Find where the given text appears and provide that cell's center as [x, y] coordinate. 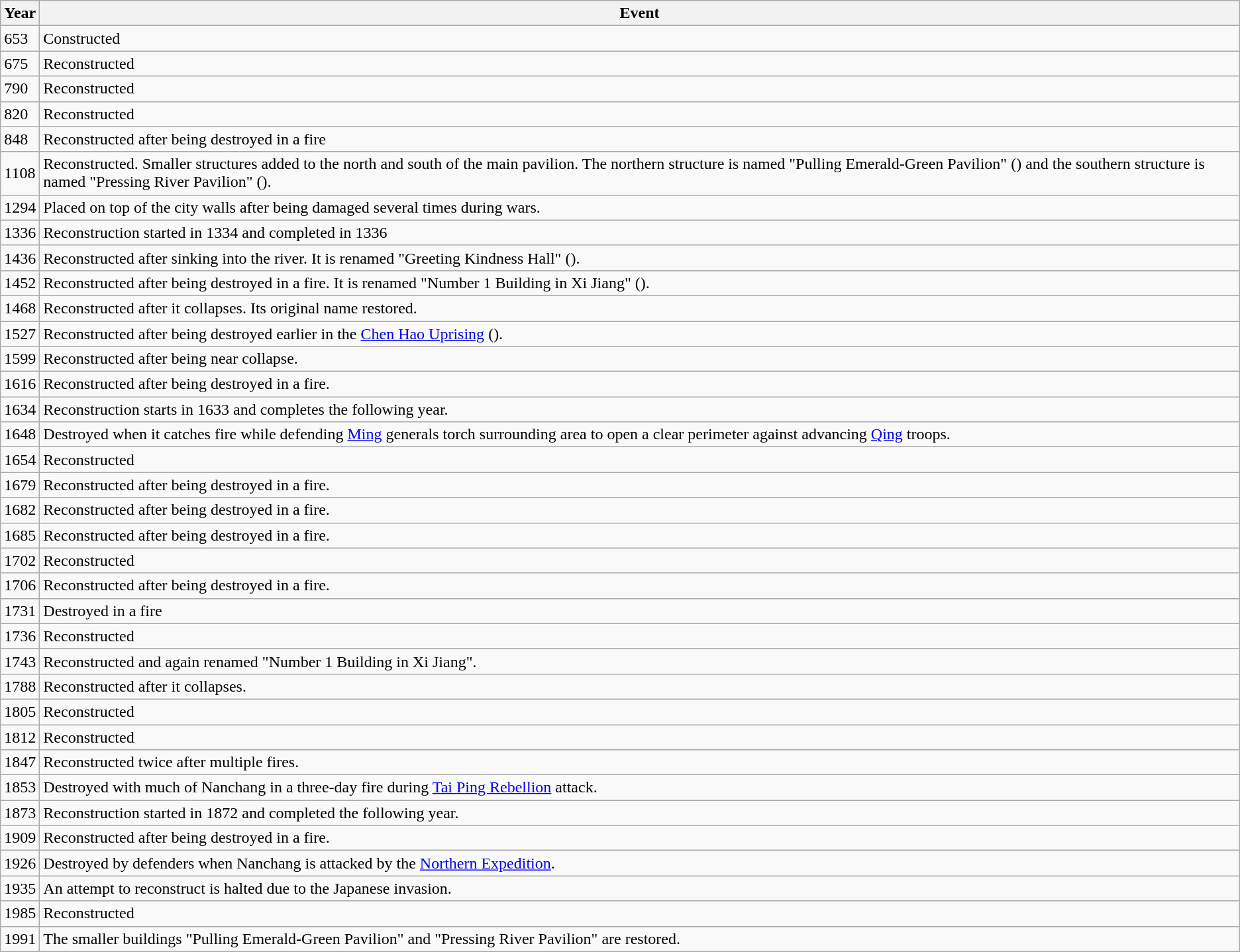
Reconstructed after being destroyed earlier in the Chen Hao Uprising (). [640, 333]
848 [20, 139]
1599 [20, 359]
1679 [20, 485]
1468 [20, 308]
Year [20, 13]
Destroyed when it catches fire while defending Ming generals torch surrounding area to open a clear perimeter against advancing Qing troops. [640, 435]
Placed on top of the city walls after being damaged several times during wars. [640, 207]
1527 [20, 333]
1847 [20, 763]
Reconstructed after being destroyed in a fire [640, 139]
Reconstructed twice after multiple fires. [640, 763]
Constructed [640, 38]
Destroyed with much of Nanchang in a three-day fire during Tai Ping Rebellion attack. [640, 788]
820 [20, 114]
1985 [20, 914]
Event [640, 13]
1909 [20, 838]
The smaller buildings "Pulling Emerald-Green Pavilion" and "Pressing River Pavilion" are restored. [640, 939]
675 [20, 64]
Reconstruction started in 1872 and completed the following year. [640, 813]
1731 [20, 611]
1616 [20, 384]
790 [20, 89]
1991 [20, 939]
1634 [20, 409]
1926 [20, 863]
Reconstructed after it collapses. [640, 686]
1743 [20, 661]
1706 [20, 586]
1935 [20, 888]
1853 [20, 788]
Destroyed by defenders when Nanchang is attacked by the Northern Expedition. [640, 863]
1685 [20, 535]
Reconstruction starts in 1633 and completes the following year. [640, 409]
1812 [20, 737]
1736 [20, 636]
1654 [20, 460]
1108 [20, 174]
1788 [20, 686]
Destroyed in a fire [640, 611]
1452 [20, 283]
1805 [20, 712]
1648 [20, 435]
Reconstruction started in 1334 and completed in 1336 [640, 233]
1873 [20, 813]
1294 [20, 207]
Reconstructed and again renamed "Number 1 Building in Xi Jiang". [640, 661]
Reconstructed after being near collapse. [640, 359]
Reconstructed after being destroyed in a fire. It is renamed "Number 1 Building in Xi Jiang" (). [640, 283]
1682 [20, 510]
1436 [20, 258]
Reconstructed after it collapses. Its original name restored. [640, 308]
653 [20, 38]
An attempt to reconstruct is halted due to the Japanese invasion. [640, 888]
1702 [20, 560]
Reconstructed after sinking into the river. It is renamed "Greeting Kindness Hall" (). [640, 258]
1336 [20, 233]
